Return the (x, y) coordinate for the center point of the cell that contains the specified text.  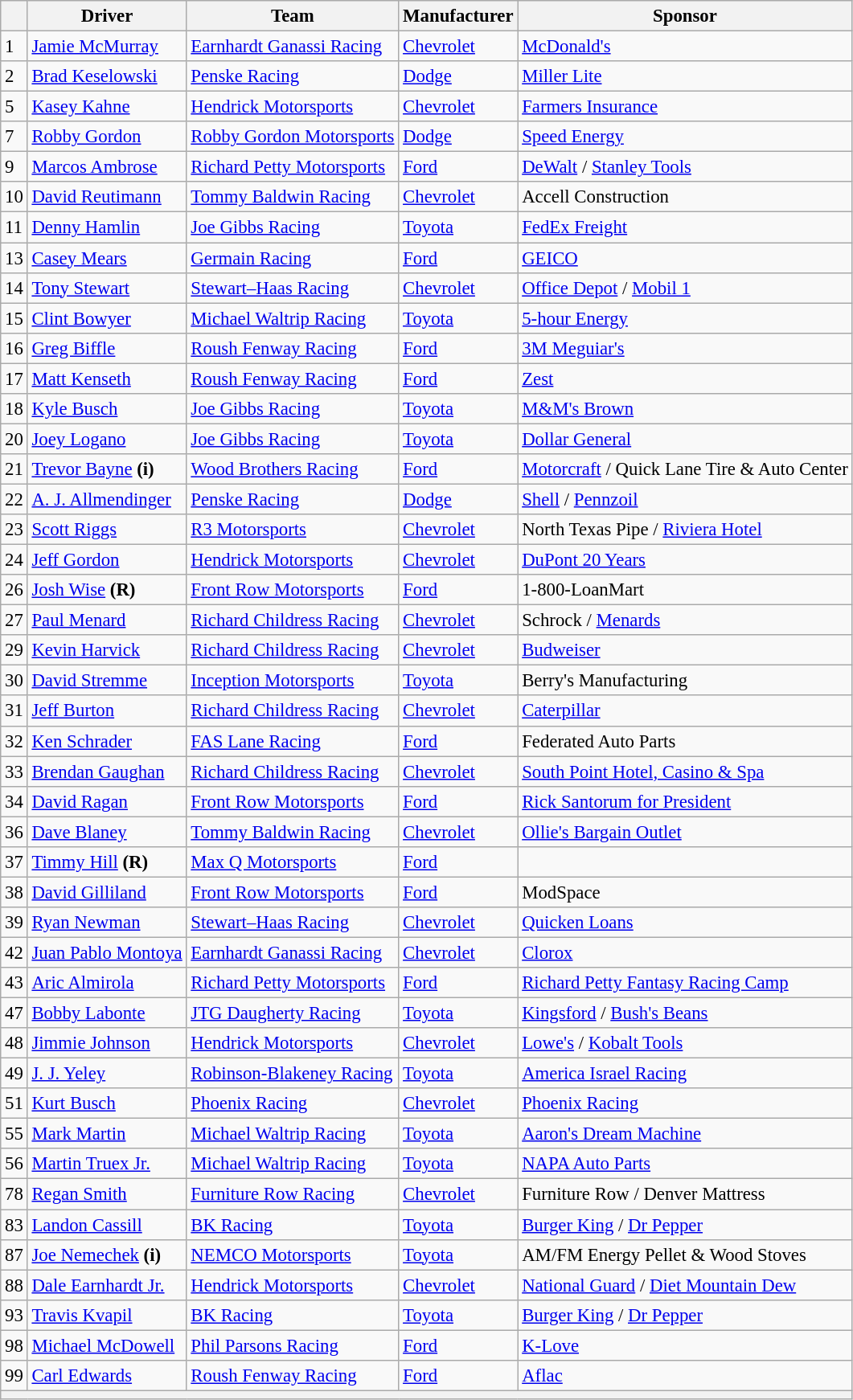
34 (14, 801)
R3 Motorsports (293, 530)
Jeff Gordon (107, 560)
55 (14, 1134)
Zest (685, 379)
Germain Racing (293, 258)
16 (14, 348)
Aric Almirola (107, 983)
18 (14, 409)
Miller Lite (685, 76)
Joey Logano (107, 439)
13 (14, 258)
Speed Energy (685, 137)
48 (14, 1043)
3M Meguiar's (685, 348)
23 (14, 530)
DuPont 20 Years (685, 560)
Tony Stewart (107, 288)
Driver (107, 16)
51 (14, 1103)
2 (14, 76)
39 (14, 923)
20 (14, 439)
Clint Bowyer (107, 318)
Rick Santorum for President (685, 801)
Max Q Motorsports (293, 862)
Schrock / Menards (685, 620)
32 (14, 741)
Kyle Busch (107, 409)
FAS Lane Racing (293, 741)
K-Love (685, 1345)
Motorcraft / Quick Lane Tire & Auto Center (685, 469)
Richard Petty Fantasy Racing Camp (685, 983)
Aflac (685, 1376)
A. J. Allmendinger (107, 499)
J. J. Yeley (107, 1074)
42 (14, 952)
1-800-LoanMart (685, 590)
McDonald's (685, 47)
David Stremme (107, 681)
Ryan Newman (107, 923)
Martin Truex Jr. (107, 1165)
Trevor Bayne (i) (107, 469)
36 (14, 832)
Robinson-Blakeney Racing (293, 1074)
Berry's Manufacturing (685, 681)
33 (14, 772)
Marcos Ambrose (107, 167)
Ken Schrader (107, 741)
43 (14, 983)
DeWalt / Stanley Tools (685, 167)
22 (14, 499)
Dollar General (685, 439)
Denny Hamlin (107, 227)
Manufacturer (458, 16)
5-hour Energy (685, 318)
Michael McDowell (107, 1345)
Wood Brothers Racing (293, 469)
NAPA Auto Parts (685, 1165)
38 (14, 892)
Carl Edwards (107, 1376)
49 (14, 1074)
30 (14, 681)
FedEx Freight (685, 227)
Shell / Pennzoil (685, 499)
Brad Keselowski (107, 76)
24 (14, 560)
Juan Pablo Montoya (107, 952)
South Point Hotel, Casino & Spa (685, 772)
47 (14, 1013)
27 (14, 620)
Josh Wise (R) (107, 590)
Joe Nemechek (i) (107, 1255)
North Texas Pipe / Riviera Hotel (685, 530)
Lowe's / Kobalt Tools (685, 1043)
26 (14, 590)
Jimmie Johnson (107, 1043)
10 (14, 197)
Farmers Insurance (685, 107)
Jeff Burton (107, 711)
83 (14, 1225)
AM/FM Energy Pellet & Wood Stoves (685, 1255)
Sponsor (685, 16)
Timmy Hill (R) (107, 862)
Quicken Loans (685, 923)
Aaron's Dream Machine (685, 1134)
GEICO (685, 258)
88 (14, 1285)
5 (14, 107)
Greg Biffle (107, 348)
Federated Auto Parts (685, 741)
29 (14, 650)
David Reutimann (107, 197)
Landon Cassill (107, 1225)
1 (14, 47)
Furniture Row Racing (293, 1194)
Jamie McMurray (107, 47)
Brendan Gaughan (107, 772)
7 (14, 137)
87 (14, 1255)
Kurt Busch (107, 1103)
Kingsford / Bush's Beans (685, 1013)
Phil Parsons Racing (293, 1345)
Furniture Row / Denver Mattress (685, 1194)
Ollie's Bargain Outlet (685, 832)
David Ragan (107, 801)
Clorox (685, 952)
America Israel Racing (685, 1074)
Travis Kvapil (107, 1315)
14 (14, 288)
Regan Smith (107, 1194)
Matt Kenseth (107, 379)
JTG Daugherty Racing (293, 1013)
Mark Martin (107, 1134)
Kevin Harvick (107, 650)
17 (14, 379)
Team (293, 16)
78 (14, 1194)
Dave Blaney (107, 832)
Bobby Labonte (107, 1013)
National Guard / Diet Mountain Dew (685, 1285)
Accell Construction (685, 197)
56 (14, 1165)
Budweiser (685, 650)
Scott Riggs (107, 530)
31 (14, 711)
Inception Motorsports (293, 681)
98 (14, 1345)
15 (14, 318)
99 (14, 1376)
David Gilliland (107, 892)
ModSpace (685, 892)
Robby Gordon Motorsports (293, 137)
Casey Mears (107, 258)
Robby Gordon (107, 137)
37 (14, 862)
11 (14, 227)
NEMCO Motorsports (293, 1255)
21 (14, 469)
Office Depot / Mobil 1 (685, 288)
Paul Menard (107, 620)
9 (14, 167)
Kasey Kahne (107, 107)
Dale Earnhardt Jr. (107, 1285)
M&M's Brown (685, 409)
93 (14, 1315)
Caterpillar (685, 711)
